Detect which cell encompasses the target text, then output its (x, y) center coordinate. 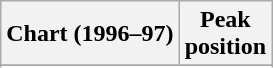
Chart (1996–97) (90, 34)
Peakposition (225, 34)
